Determine the (x, y) coordinate at the center of the cell enclosing the given text.  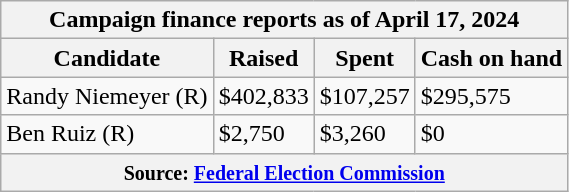
Campaign finance reports as of April 17, 2024 (284, 20)
Candidate (107, 58)
Source: Federal Election Commission (284, 172)
Raised (264, 58)
Cash on hand (491, 58)
$2,750 (264, 134)
Randy Niemeyer (R) (107, 96)
$295,575 (491, 96)
Spent (364, 58)
$3,260 (364, 134)
$402,833 (264, 96)
$107,257 (364, 96)
Ben Ruiz (R) (107, 134)
$0 (491, 134)
